Search for the cell housing the specified text and yield its [x, y] center coordinate. 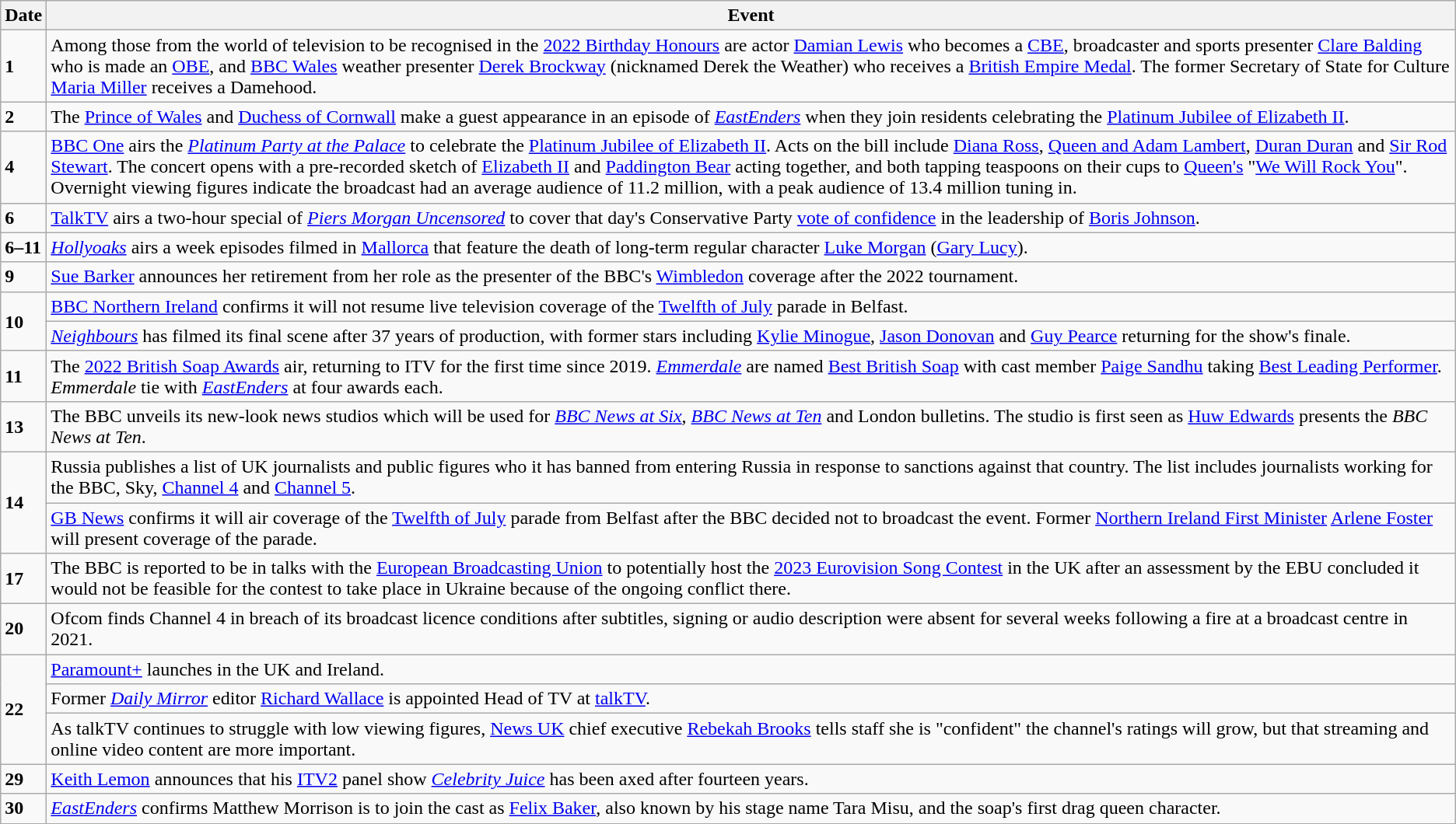
20 [23, 630]
4 [23, 167]
Former Daily Mirror editor Richard Wallace is appointed Head of TV at talkTV. [751, 699]
11 [23, 376]
6 [23, 218]
30 [23, 808]
Event [751, 16]
29 [23, 779]
Date [23, 16]
14 [23, 502]
BBC Northern Ireland confirms it will not resume live television coverage of the Twelfth of July parade in Belfast. [751, 306]
6–11 [23, 247]
10 [23, 321]
9 [23, 277]
Keith Lemon announces that his ITV2 panel show Celebrity Juice has been axed after fourteen years. [751, 779]
Paramount+ launches in the UK and Ireland. [751, 669]
17 [23, 578]
Sue Barker announces her retirement from her role as the presenter of the BBC's Wimbledon coverage after the 2022 tournament. [751, 277]
1 [23, 66]
13 [23, 426]
2 [23, 117]
Hollyoaks airs a week episodes filmed in Mallorca that feature the death of long-term regular character Luke Morgan (Gary Lucy). [751, 247]
22 [23, 709]
